Pinpoint the cell where the given text exists, returning its (x, y) midpoint coordinate. 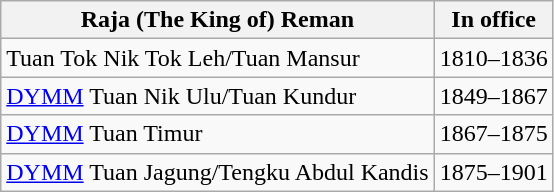
DYMM Tuan Jagung/Tengku Abdul Kandis (218, 172)
DYMM Tuan Timur (218, 134)
1810–1836 (494, 58)
In office (494, 20)
Raja (The King of) Reman (218, 20)
1875–1901 (494, 172)
1849–1867 (494, 96)
DYMM Tuan Nik Ulu/Tuan Kundur (218, 96)
1867–1875 (494, 134)
Tuan Tok Nik Tok Leh/Tuan Mansur (218, 58)
